Return (X, Y) of the center of cell containing provided text 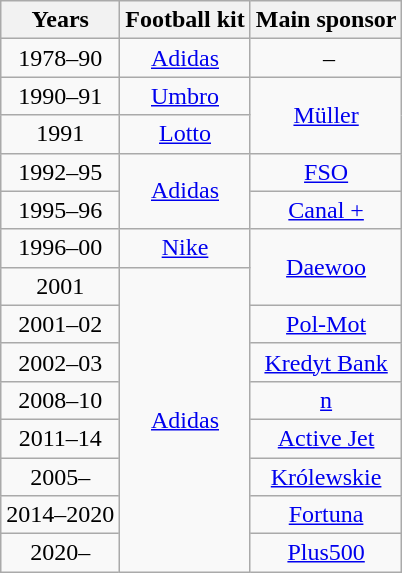
1991 (60, 134)
Canal + (326, 210)
Daewoo (326, 267)
Fortuna (326, 515)
2001–02 (60, 324)
2005– (60, 477)
Nike (185, 248)
Królewskie (326, 477)
Football kit (185, 20)
– (326, 58)
Plus500 (326, 553)
1996–00 (60, 248)
2001 (60, 286)
Müller (326, 115)
Kredyt Bank (326, 362)
Lotto (185, 134)
2011–14 (60, 438)
2002–03 (60, 362)
Pol-Mot (326, 324)
Years (60, 20)
2014–2020 (60, 515)
2020– (60, 553)
Umbro (185, 96)
1990–91 (60, 96)
1978–90 (60, 58)
Active Jet (326, 438)
1992–95 (60, 172)
1995–96 (60, 210)
n (326, 400)
FSO (326, 172)
2008–10 (60, 400)
Main sponsor (326, 20)
